Output the (x, y) coordinate of the center of the cell containing the given text.  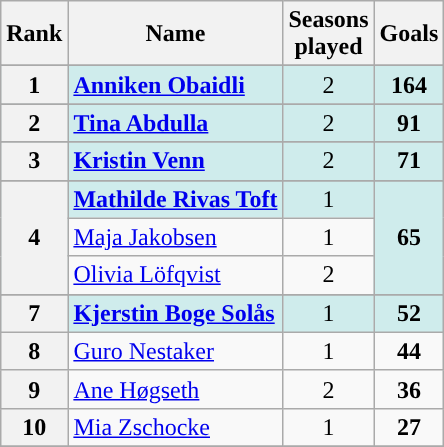
Goals (409, 34)
Name (176, 34)
164 (409, 85)
Ane Høgseth (176, 389)
Tina Abdulla (176, 123)
Maja Jakobsen (176, 237)
65 (409, 237)
Olivia Löfqvist (176, 275)
7 (34, 313)
36 (409, 389)
Guro Nestaker (176, 351)
3 (34, 161)
71 (409, 161)
10 (34, 427)
4 (34, 237)
Seasonsplayed (328, 34)
27 (409, 427)
Rank (34, 34)
Kjerstin Boge Solås (176, 313)
Mathilde Rivas Toft (176, 199)
44 (409, 351)
Mia Zschocke (176, 427)
91 (409, 123)
Anniken Obaidli (176, 85)
9 (34, 389)
52 (409, 313)
Kristin Venn (176, 161)
8 (34, 351)
